Output the [x, y] coordinate of the center of the cell containing the given text.  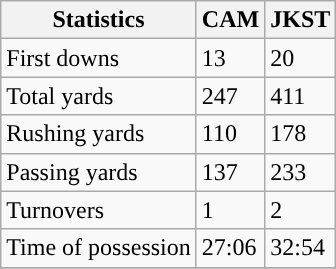
137 [230, 172]
1 [230, 210]
27:06 [230, 248]
411 [300, 96]
32:54 [300, 248]
CAM [230, 20]
13 [230, 58]
Statistics [99, 20]
First downs [99, 58]
20 [300, 58]
Passing yards [99, 172]
110 [230, 134]
247 [230, 96]
Turnovers [99, 210]
Rushing yards [99, 134]
Time of possession [99, 248]
Total yards [99, 96]
2 [300, 210]
233 [300, 172]
178 [300, 134]
JKST [300, 20]
